Extract the (X, Y) coordinate from the center of the cell holding the provided text.  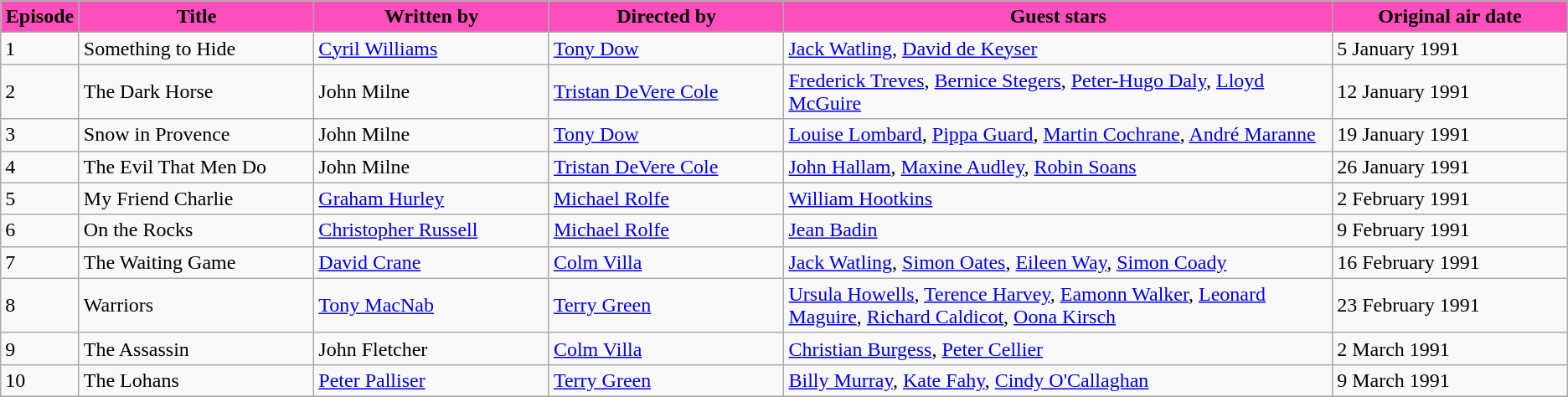
On the Rocks (196, 230)
Cyril Williams (432, 49)
Original air date (1451, 17)
23 February 1991 (1451, 305)
Jean Badin (1059, 230)
The Lohans (196, 380)
The Waiting Game (196, 262)
Written by (432, 17)
Christopher Russell (432, 230)
2 (40, 92)
5 January 1991 (1451, 49)
Louise Lombard, Pippa Guard, Martin Cochrane, André Maranne (1059, 135)
The Assassin (196, 348)
Peter Palliser (432, 380)
Something to Hide (196, 49)
8 (40, 305)
Episode (40, 17)
Jack Watling, David de Keyser (1059, 49)
Tony MacNab (432, 305)
26 January 1991 (1451, 167)
Jack Watling, Simon Oates, Eileen Way, Simon Coady (1059, 262)
6 (40, 230)
Title (196, 17)
David Crane (432, 262)
12 January 1991 (1451, 92)
9 February 1991 (1451, 230)
3 (40, 135)
Billy Murray, Kate Fahy, Cindy O'Callaghan (1059, 380)
5 (40, 198)
2 February 1991 (1451, 198)
Snow in Provence (196, 135)
Directed by (667, 17)
Guest stars (1059, 17)
2 March 1991 (1451, 348)
1 (40, 49)
My Friend Charlie (196, 198)
Frederick Treves, Bernice Stegers, Peter-Hugo Daly, Lloyd McGuire (1059, 92)
19 January 1991 (1451, 135)
The Dark Horse (196, 92)
Ursula Howells, Terence Harvey, Eamonn Walker, Leonard Maguire, Richard Caldicot, Oona Kirsch (1059, 305)
John Hallam, Maxine Audley, Robin Soans (1059, 167)
4 (40, 167)
9 March 1991 (1451, 380)
9 (40, 348)
7 (40, 262)
Graham Hurley (432, 198)
16 February 1991 (1451, 262)
William Hootkins (1059, 198)
John Fletcher (432, 348)
10 (40, 380)
The Evil That Men Do (196, 167)
Christian Burgess, Peter Cellier (1059, 348)
Warriors (196, 305)
